Scan for the cell matching the given text and deliver its (X, Y) coordinate at center. 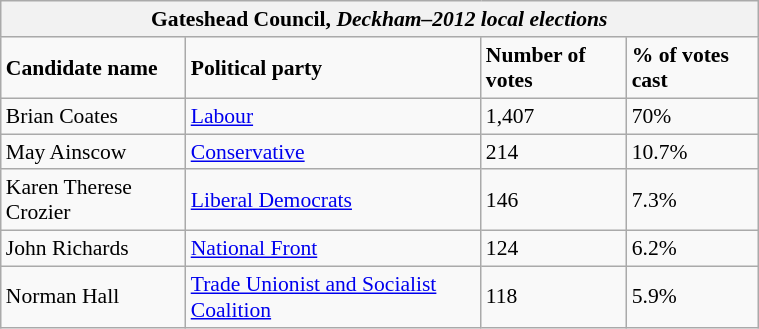
7.3% (692, 200)
Number of votes (554, 68)
Trade Unionist and Socialist Coalition (334, 296)
May Ainscow (94, 152)
John Richards (94, 248)
Gateshead Council, Deckham–2012 local elections (380, 19)
5.9% (692, 296)
10.7% (692, 152)
Candidate name (94, 68)
Brian Coates (94, 116)
% of votes cast (692, 68)
Labour (334, 116)
124 (554, 248)
Karen Therese Crozier (94, 200)
National Front (334, 248)
Norman Hall (94, 296)
Liberal Democrats (334, 200)
214 (554, 152)
Conservative (334, 152)
1,407 (554, 116)
Political party (334, 68)
118 (554, 296)
6.2% (692, 248)
70% (692, 116)
146 (554, 200)
